Extract the [x, y] coordinate from the center of the cell holding the provided text.  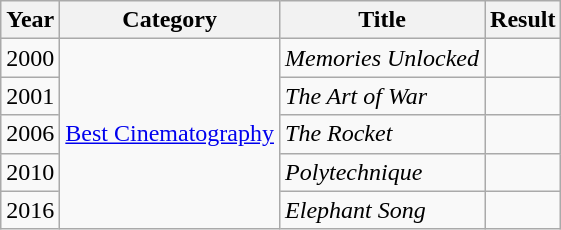
Year [30, 20]
2000 [30, 58]
2016 [30, 210]
2010 [30, 172]
The Art of War [382, 96]
Result [523, 20]
Memories Unlocked [382, 58]
Polytechnique [382, 172]
Title [382, 20]
Category [170, 20]
Best Cinematography [170, 134]
Elephant Song [382, 210]
The Rocket [382, 134]
2006 [30, 134]
2001 [30, 96]
